Scan for the cell matching the given text and deliver its [X, Y] coordinate at center. 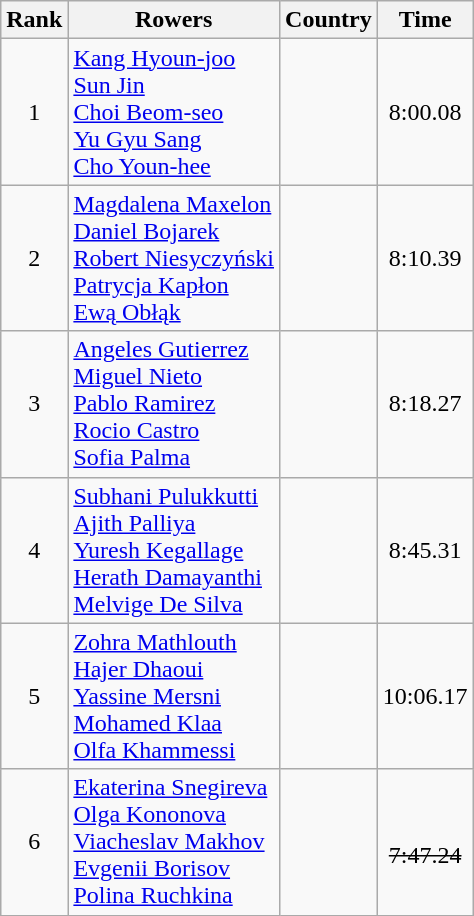
5 [34, 696]
Country [329, 20]
4 [34, 550]
8:45.31 [425, 550]
6 [34, 842]
Magdalena MaxelonDaniel BojarekRobert NiesyczyńskiPatrycja KapłonEwą Obłąk [174, 258]
8:10.39 [425, 258]
3 [34, 404]
10:06.17 [425, 696]
Rank [34, 20]
8:18.27 [425, 404]
Subhani PulukkuttiAjith PalliyaYuresh KegallageHerath DamayanthiMelvige De Silva [174, 550]
8:00.08 [425, 112]
Kang Hyoun-jooSun JinChoi Beom-seoYu Gyu SangCho Youn-hee [174, 112]
Time [425, 20]
7:47.24 [425, 842]
Rowers [174, 20]
Angeles GutierrezMiguel NietoPablo RamirezRocio CastroSofia Palma [174, 404]
1 [34, 112]
Zohra MathlouthHajer DhaouiYassine MersniMohamed KlaaOlfa Khammessi [174, 696]
2 [34, 258]
Ekaterina SnegirevaOlga KononovaViacheslav MakhovEvgenii BorisovPolina Ruchkina [174, 842]
